Return the (X, Y) coordinate for the center point of the cell that contains the specified text.  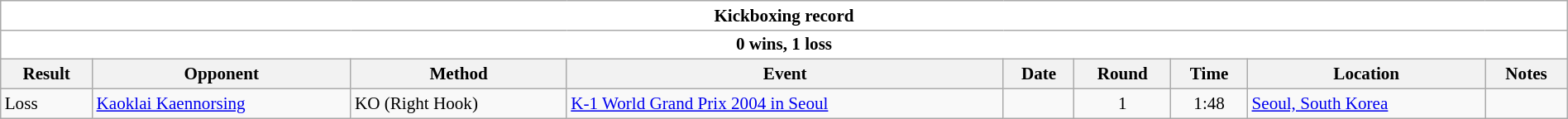
1 (1123, 102)
Round (1123, 74)
Event (785, 74)
Loss (46, 102)
Notes (1527, 74)
Opponent (222, 74)
0 wins, 1 loss (784, 45)
Kickboxing record (784, 15)
Kaoklai Kaennorsing (222, 102)
KO (Right Hook) (458, 102)
Seoul, South Korea (1366, 102)
Method (458, 74)
Result (46, 74)
Date (1039, 74)
1:48 (1209, 102)
Time (1209, 74)
Location (1366, 74)
K-1 World Grand Prix 2004 in Seoul (785, 102)
